Extract the [X, Y] coordinate from the center of the cell holding the provided text.  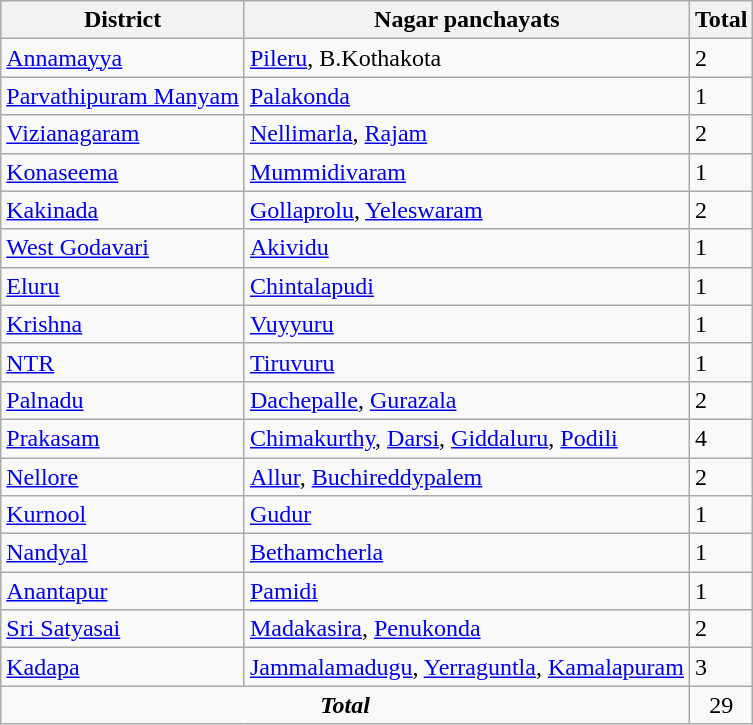
Allur, Buchireddypalem [466, 477]
Gudur [466, 515]
Sri Satyasai [123, 629]
Madakasira, Penukonda [466, 629]
Prakasam [123, 438]
Parvathipuram Manyam [123, 96]
Palakonda [466, 96]
29 [721, 705]
Pileru, B.Kothakota [466, 58]
Gollaprolu, Yeleswaram [466, 210]
Kurnool [123, 515]
Dachepalle, Gurazala [466, 400]
3 [721, 667]
Pamidi [466, 591]
Vizianagaram [123, 134]
Chimakurthy, Darsi, Giddaluru, Podili [466, 438]
Akividu [466, 248]
West Godavari [123, 248]
Palnadu [123, 400]
Tiruvuru [466, 362]
Nagar panchayats [466, 20]
Nandyal [123, 553]
Krishna [123, 324]
Eluru [123, 286]
District [123, 20]
Anantapur [123, 591]
Bethamcherla [466, 553]
NTR [123, 362]
4 [721, 438]
Jammalamadugu, Yerraguntla, Kamalapuram [466, 667]
Chintalapudi [466, 286]
Vuyyuru [466, 324]
Annamayya [123, 58]
Nellimarla, Rajam [466, 134]
Mummidivaram [466, 172]
Kadapa [123, 667]
Konaseema [123, 172]
Kakinada [123, 210]
Nellore [123, 477]
